From the cell containing the given text, extract its center point as (X, Y) coordinate. 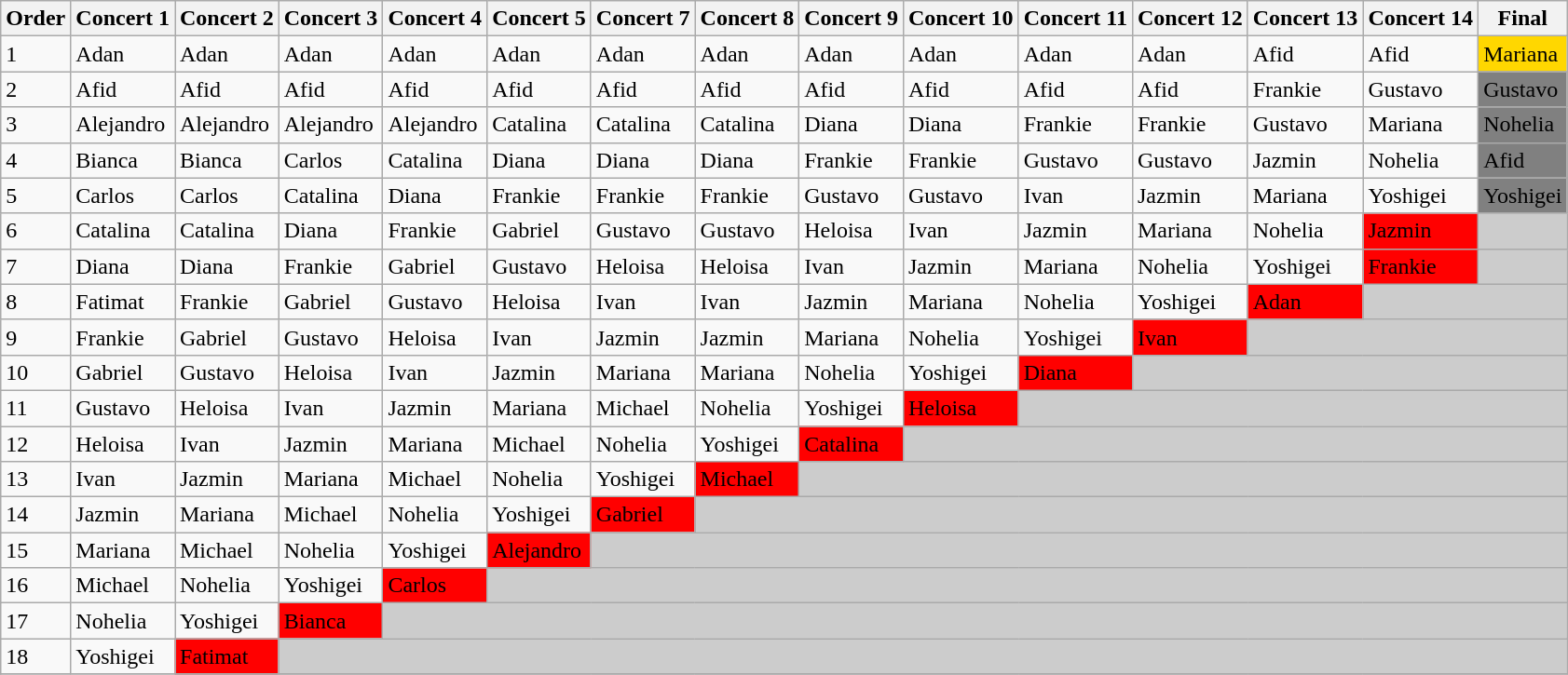
Concert 3 (331, 19)
Order (35, 19)
14 (35, 515)
Concert 4 (435, 19)
Concert 14 (1421, 19)
Final (1522, 19)
16 (35, 586)
4 (35, 160)
1 (35, 54)
Concert 7 (643, 19)
Concert 9 (852, 19)
15 (35, 550)
Concert 13 (1305, 19)
7 (35, 266)
Concert 1 (123, 19)
18 (35, 656)
Concert 11 (1075, 19)
11 (35, 408)
5 (35, 196)
Concert 2 (227, 19)
Concert 8 (747, 19)
3 (35, 125)
17 (35, 621)
Concert 10 (961, 19)
2 (35, 89)
Concert 5 (539, 19)
8 (35, 302)
Concert 12 (1190, 19)
12 (35, 444)
6 (35, 231)
10 (35, 372)
13 (35, 479)
9 (35, 337)
